Determine the [X, Y] coordinate at the center of the cell enclosing the given text.  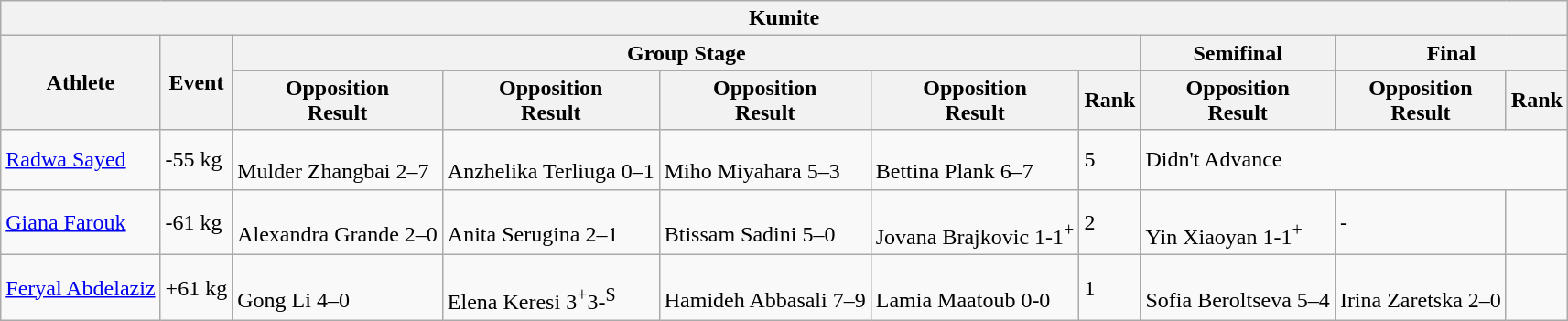
Semifinal [1238, 53]
Event [196, 82]
Mulder Zhangbai 2–7 [338, 159]
2 [1109, 222]
Elena Keresi 3+3-S [551, 288]
Athlete [81, 82]
1 [1109, 288]
Jovana Brajkovic 1-1+ [975, 222]
Radwa Sayed [81, 159]
5 [1109, 159]
Didn't Advance [1354, 159]
Lamia Maatoub 0-0 [975, 288]
Group Stage [687, 53]
Anzhelika Terliuga 0–1 [551, 159]
Giana Farouk [81, 222]
Hamideh Abbasali 7–9 [765, 288]
Alexandra Grande 2–0 [338, 222]
Yin Xiaoyan 1-1+ [1238, 222]
Final [1451, 53]
Miho Miyahara 5–3 [765, 159]
Bettina Plank 6–7 [975, 159]
-61 kg [196, 222]
Feryal Abdelaziz [81, 288]
Sofia Beroltseva 5–4 [1238, 288]
+61 kg [196, 288]
-55 kg [196, 159]
Irina Zaretska 2–0 [1421, 288]
Kumite [784, 18]
Gong Li 4–0 [338, 288]
- [1421, 222]
Btissam Sadini 5–0 [765, 222]
Anita Serugina 2–1 [551, 222]
